Provide the (x, y) coordinate of the cell's center where the given text is located.  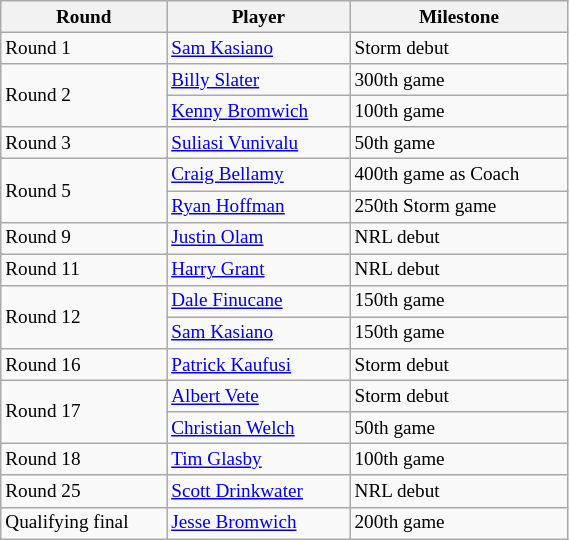
Ryan Hoffman (258, 206)
Round 9 (84, 238)
Christian Welch (258, 428)
Milestone (459, 17)
Round 16 (84, 365)
Round 1 (84, 48)
Round 2 (84, 96)
300th game (459, 80)
Dale Finucane (258, 301)
250th Storm game (459, 206)
Round 3 (84, 143)
Jesse Bromwich (258, 523)
Billy Slater (258, 80)
Suliasi Vunivalu (258, 143)
400th game as Coach (459, 175)
Patrick Kaufusi (258, 365)
Scott Drinkwater (258, 491)
Round 25 (84, 491)
Player (258, 17)
Qualifying final (84, 523)
Tim Glasby (258, 460)
200th game (459, 523)
Round (84, 17)
Justin Olam (258, 238)
Kenny Bromwich (258, 111)
Round 17 (84, 412)
Harry Grant (258, 270)
Craig Bellamy (258, 175)
Round 11 (84, 270)
Albert Vete (258, 396)
Round 5 (84, 190)
Round 18 (84, 460)
Round 12 (84, 316)
